Capture the cell that displays the provided text and extract its (X, Y) central coordinate. 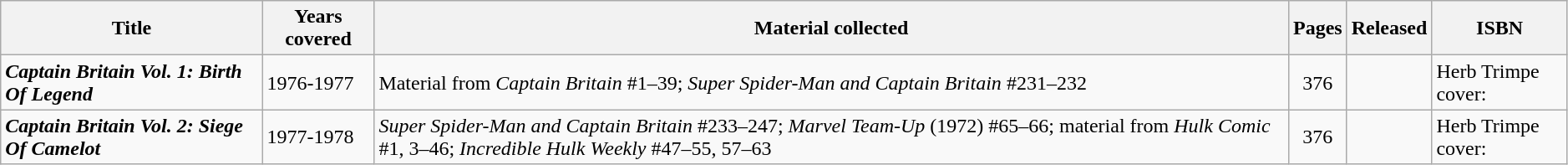
Material collected (832, 28)
Title (132, 28)
Captain Britain Vol. 1: Birth Of Legend (132, 82)
ISBN (1499, 28)
1976-1977 (318, 82)
Captain Britain Vol. 2: Siege Of Camelot (132, 137)
Pages (1317, 28)
1977-1978 (318, 137)
Material from Captain Britain #1–39; Super Spider-Man and Captain Britain #231–232 (832, 82)
Super Spider-Man and Captain Britain #233–247; Marvel Team-Up (1972) #65–66; material from Hulk Comic #1, 3–46; Incredible Hulk Weekly #47–55, 57–63 (832, 137)
Years covered (318, 28)
Released (1389, 28)
